From the cell containing the given text, extract its center point as [X, Y] coordinate. 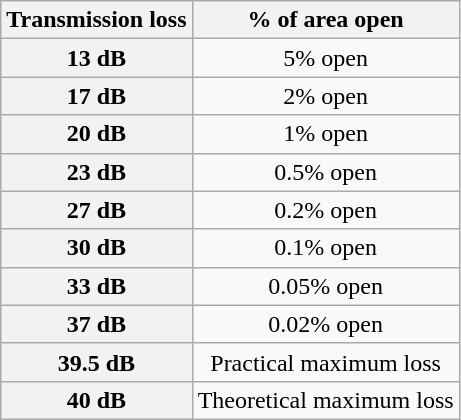
40 dB [96, 400]
27 dB [96, 210]
23 dB [96, 172]
13 dB [96, 58]
0.05% open [326, 286]
5% open [326, 58]
30 dB [96, 248]
Theoretical maximum loss [326, 400]
37 dB [96, 324]
0.1% open [326, 248]
Transmission loss [96, 20]
0.5% open [326, 172]
17 dB [96, 96]
20 dB [96, 134]
1% open [326, 134]
Practical maximum loss [326, 362]
% of area open [326, 20]
0.2% open [326, 210]
39.5 dB [96, 362]
0.02% open [326, 324]
33 dB [96, 286]
2% open [326, 96]
